Locate the cell with the specified text and output its (X, Y) center coordinate. 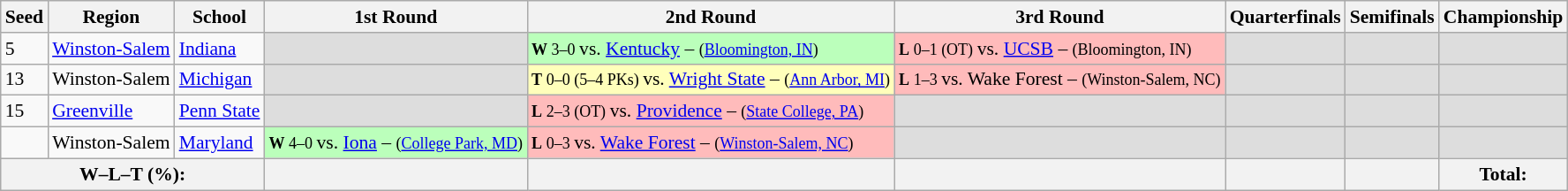
13 (25, 80)
W–L–T (%): (132, 174)
Semifinals (1392, 17)
School (220, 17)
1st Round (396, 17)
Quarterfinals (1285, 17)
T 0–0 (5–4 PKs) vs. Wright State – (Ann Arbor, MI) (711, 80)
L 2–3 (OT) vs. Providence – (State College, PA) (711, 111)
Total: (1504, 174)
Greenville (111, 111)
L 0–3 vs. Wake Forest – (Winston-Salem, NC) (711, 143)
W 3–0 vs. Kentucky – (Bloomington, IN) (711, 49)
Penn State (220, 111)
Indiana (220, 49)
L 0–1 (OT) vs. UCSB – (Bloomington, IN) (1059, 49)
2nd Round (711, 17)
Seed (25, 17)
15 (25, 111)
Michigan (220, 80)
Region (111, 17)
Maryland (220, 143)
L 1–3 vs. Wake Forest – (Winston-Salem, NC) (1059, 80)
Championship (1504, 17)
5 (25, 49)
3rd Round (1059, 17)
W 4–0 vs. Iona – (College Park, MD) (396, 143)
